Provide the (x, y) coordinate of the cell's center where the given text is located.  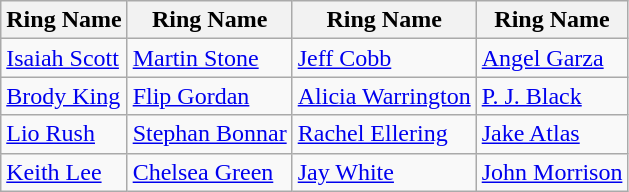
Angel Garza (552, 58)
Flip Gordan (210, 96)
Alicia Warrington (384, 96)
Lio Rush (64, 134)
Jake Atlas (552, 134)
P. J. Black (552, 96)
Keith Lee (64, 172)
Stephan Bonnar (210, 134)
Isaiah Scott (64, 58)
Jay White (384, 172)
John Morrison (552, 172)
Rachel Ellering (384, 134)
Brody King (64, 96)
Jeff Cobb (384, 58)
Chelsea Green (210, 172)
Martin Stone (210, 58)
